Return the [X, Y] coordinate for the center point of the cell that contains the specified text.  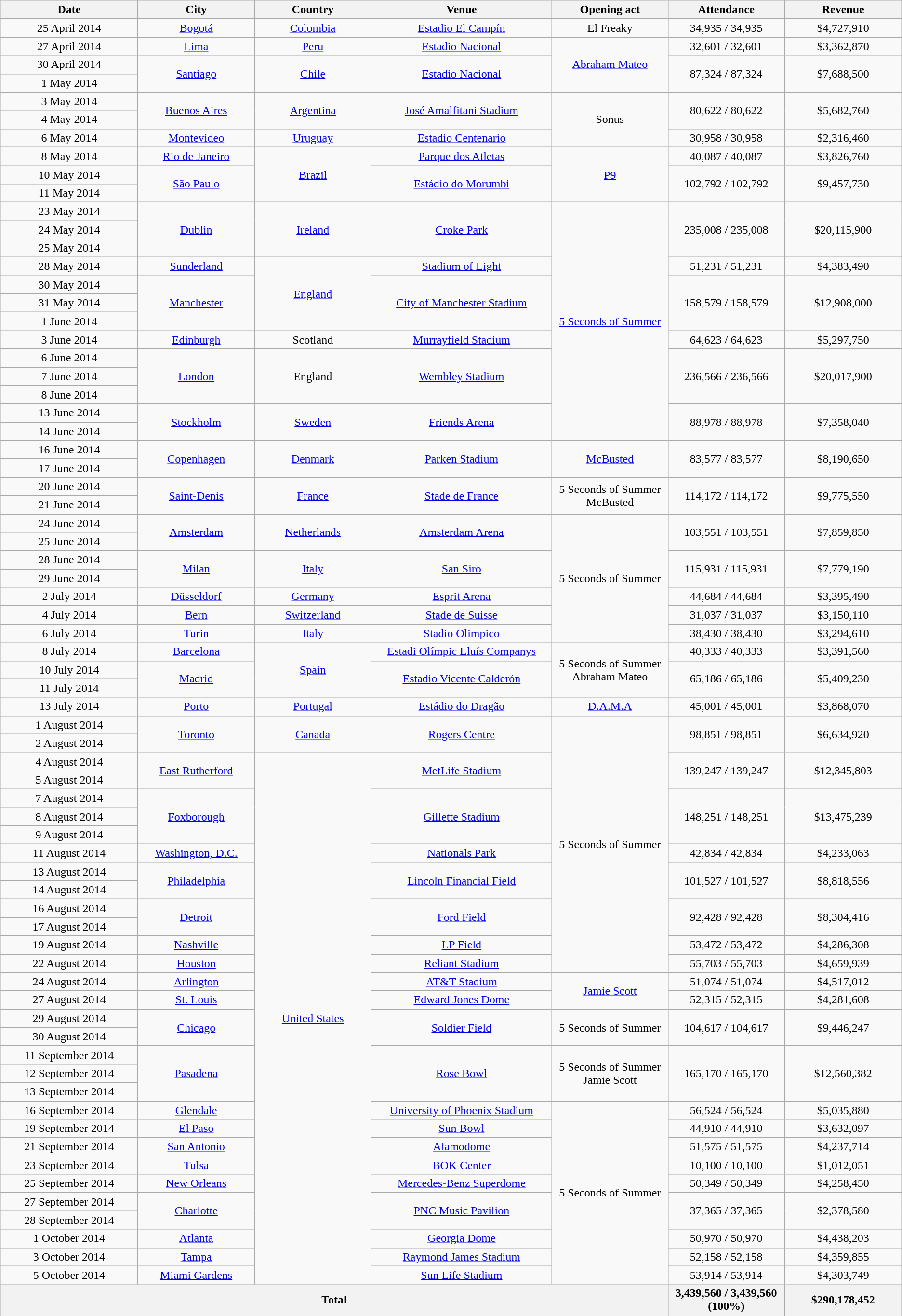
5 Seconds of SummerJamie Scott [610, 1073]
14 August 2014 [69, 890]
Edward Jones Dome [462, 1000]
148,251 / 148,251 [726, 816]
$290,178,452 [843, 1300]
Peru [313, 46]
52,158 / 52,158 [726, 1257]
$12,908,000 [843, 303]
AT&T Stadium [462, 982]
50,349 / 50,349 [726, 1183]
José Amalfitani Stadium [462, 110]
Santiago [196, 74]
Foxborough [196, 816]
51,074 / 51,074 [726, 982]
$2,316,460 [843, 138]
Argentina [313, 110]
Country [313, 10]
Ireland [313, 229]
San Siro [462, 569]
2 August 2014 [69, 743]
$4,359,855 [843, 1257]
Netherlands [313, 532]
Estádio do Dragão [462, 706]
Arlington [196, 982]
Miami Gardens [196, 1275]
$5,035,880 [843, 1110]
City [196, 10]
88,978 / 88,978 [726, 422]
158,579 / 158,579 [726, 303]
11 July 2014 [69, 688]
14 June 2014 [69, 431]
Estadio Vicente Calderón [462, 679]
$9,775,550 [843, 495]
4 May 2014 [69, 120]
Düsseldorf [196, 597]
Chile [313, 74]
$8,304,416 [843, 917]
San Antonio [196, 1147]
Attendance [726, 10]
University of Phoenix Stadium [462, 1110]
1 May 2014 [69, 83]
1 June 2014 [69, 321]
Estadi Olímpic Lluís Companys [462, 651]
$4,258,450 [843, 1183]
236,566 / 236,566 [726, 376]
Dublin [196, 229]
50,970 / 50,970 [726, 1238]
$3,391,560 [843, 651]
Amsterdam [196, 532]
9 August 2014 [69, 835]
Mercedes-Benz Superdome [462, 1183]
Porto [196, 706]
34,935 / 34,935 [726, 28]
Montevideo [196, 138]
52,315 / 52,315 [726, 1000]
5 Seconds of SummerAbraham Mateo [610, 670]
28 September 2014 [69, 1220]
Glendale [196, 1110]
42,834 / 42,834 [726, 853]
8 August 2014 [69, 817]
Bern [196, 615]
$3,826,760 [843, 156]
$9,446,247 [843, 1027]
Ford Field [462, 917]
$4,438,203 [843, 1238]
30 August 2014 [69, 1037]
Sun Bowl [462, 1129]
$4,237,714 [843, 1147]
$4,233,063 [843, 853]
Georgia Dome [462, 1238]
Sunderland [196, 266]
23 September 2014 [69, 1165]
East Rutherford [196, 771]
Switzerland [313, 615]
8 July 2014 [69, 651]
235,008 / 235,008 [726, 229]
98,851 / 98,851 [726, 734]
65,186 / 65,186 [726, 679]
$20,115,900 [843, 229]
101,527 / 101,527 [726, 881]
P9 [610, 174]
Manchester [196, 303]
4 August 2014 [69, 761]
$3,868,070 [843, 706]
115,931 / 115,931 [726, 569]
30,958 / 30,958 [726, 138]
12 September 2014 [69, 1073]
22 August 2014 [69, 963]
3 October 2014 [69, 1257]
Tulsa [196, 1165]
Sweden [313, 422]
5 August 2014 [69, 780]
Soldier Field [462, 1027]
16 June 2014 [69, 450]
$13,475,239 [843, 816]
Tampa [196, 1257]
16 September 2014 [69, 1110]
5 Seconds of SummerMcBusted [610, 495]
20 June 2014 [69, 486]
City of Manchester Stadium [462, 303]
11 May 2014 [69, 193]
$5,297,750 [843, 340]
$5,682,760 [843, 110]
Stockholm [196, 422]
40,333 / 40,333 [726, 651]
$3,632,097 [843, 1129]
11 August 2014 [69, 853]
Saint-Denis [196, 495]
Lima [196, 46]
2 July 2014 [69, 597]
87,324 / 87,324 [726, 74]
Total [334, 1300]
St. Louis [196, 1000]
19 September 2014 [69, 1129]
Canada [313, 734]
10 July 2014 [69, 670]
8 June 2014 [69, 395]
45,001 / 45,001 [726, 706]
31 May 2014 [69, 303]
25 June 2014 [69, 542]
6 May 2014 [69, 138]
$4,517,012 [843, 982]
MetLife Stadium [462, 771]
Stadio Olimpico [462, 633]
Philadelphia [196, 881]
Germany [313, 597]
28 May 2014 [69, 266]
Murrayfield Stadium [462, 340]
Gillette Stadium [462, 816]
Stadium of Light [462, 266]
30 May 2014 [69, 285]
Estadio El Campín [462, 28]
Bogotá [196, 28]
51,231 / 51,231 [726, 266]
29 August 2014 [69, 1018]
16 August 2014 [69, 908]
$2,378,580 [843, 1211]
$12,345,803 [843, 771]
Opening act [610, 10]
8 May 2014 [69, 156]
29 June 2014 [69, 578]
13 August 2014 [69, 872]
53,472 / 53,472 [726, 945]
$1,012,051 [843, 1165]
37,365 / 37,365 [726, 1211]
Brazil [313, 174]
Croke Park [462, 229]
Parque dos Atletas [462, 156]
Spain [313, 670]
Nationals Park [462, 853]
Wembley Stadium [462, 376]
4 July 2014 [69, 615]
$3,362,870 [843, 46]
21 September 2014 [69, 1147]
Rose Bowl [462, 1073]
$6,634,920 [843, 734]
$7,358,040 [843, 422]
LP Field [462, 945]
Washington, D.C. [196, 853]
31,037 / 31,037 [726, 615]
Nashville [196, 945]
Sonus [610, 120]
28 June 2014 [69, 560]
São Paulo [196, 184]
25 September 2014 [69, 1183]
Edinburgh [196, 340]
23 May 2014 [69, 211]
6 July 2014 [69, 633]
Abraham Mateo [610, 65]
El Paso [196, 1129]
13 September 2014 [69, 1091]
17 June 2014 [69, 468]
D.A.M.A [610, 706]
Chicago [196, 1027]
3 June 2014 [69, 340]
Stade de Suisse [462, 615]
139,247 / 139,247 [726, 771]
Raymond James Stadium [462, 1257]
London [196, 376]
102,792 / 102,792 [726, 184]
Detroit [196, 917]
27 April 2014 [69, 46]
6 June 2014 [69, 358]
104,617 / 104,617 [726, 1027]
32,601 / 32,601 [726, 46]
Barcelona [196, 651]
$3,395,490 [843, 597]
5 October 2014 [69, 1275]
Denmark [313, 459]
Revenue [843, 10]
7 August 2014 [69, 798]
80,622 / 80,622 [726, 110]
McBusted [610, 459]
$20,017,900 [843, 376]
Reliant Stadium [462, 963]
Rogers Centre [462, 734]
83,577 / 83,577 [726, 459]
10,100 / 10,100 [726, 1165]
Date [69, 10]
44,684 / 44,684 [726, 597]
$4,659,939 [843, 963]
19 August 2014 [69, 945]
Stade de France [462, 495]
Parken Stadium [462, 459]
53,914 / 53,914 [726, 1275]
103,551 / 103,551 [726, 532]
40,087 / 40,087 [726, 156]
Atlanta [196, 1238]
New Orleans [196, 1183]
Venue [462, 10]
25 May 2014 [69, 248]
25 April 2014 [69, 28]
Houston [196, 963]
Portugal [313, 706]
Sun Life Stadium [462, 1275]
$4,727,910 [843, 28]
3 May 2014 [69, 101]
1 August 2014 [69, 725]
64,623 / 64,623 [726, 340]
51,575 / 51,575 [726, 1147]
44,910 / 44,910 [726, 1129]
$7,859,850 [843, 532]
Jamie Scott [610, 991]
$4,286,308 [843, 945]
$4,303,749 [843, 1275]
165,170 / 165,170 [726, 1073]
Colombia [313, 28]
$9,457,730 [843, 184]
$8,818,556 [843, 881]
27 September 2014 [69, 1202]
Toronto [196, 734]
17 August 2014 [69, 927]
$12,560,382 [843, 1073]
Lincoln Financial Field [462, 881]
$7,688,500 [843, 74]
Turin [196, 633]
El Freaky [610, 28]
$3,150,110 [843, 615]
Charlotte [196, 1211]
Alamodome [462, 1147]
38,430 / 38,430 [726, 633]
France [313, 495]
PNC Music Pavilion [462, 1211]
30 April 2014 [69, 65]
$8,190,650 [843, 459]
13 June 2014 [69, 413]
Pasadena [196, 1073]
11 September 2014 [69, 1055]
55,703 / 55,703 [726, 963]
$4,281,608 [843, 1000]
24 August 2014 [69, 982]
Amsterdam Arena [462, 532]
Uruguay [313, 138]
24 June 2014 [69, 523]
Estadio Centenario [462, 138]
21 June 2014 [69, 505]
$7,779,190 [843, 569]
3,439,560 / 3,439,560 (100%) [726, 1300]
Buenos Aires [196, 110]
Friends Arena [462, 422]
Estádio do Morumbi [462, 184]
10 May 2014 [69, 174]
Milan [196, 569]
27 August 2014 [69, 1000]
Madrid [196, 679]
92,428 / 92,428 [726, 917]
Scotland [313, 340]
24 May 2014 [69, 230]
$5,409,230 [843, 679]
Copenhagen [196, 459]
7 June 2014 [69, 376]
$4,383,490 [843, 266]
114,172 / 114,172 [726, 495]
BOK Center [462, 1165]
56,524 / 56,524 [726, 1110]
$3,294,610 [843, 633]
Esprit Arena [462, 597]
Rio de Janeiro [196, 156]
1 October 2014 [69, 1238]
United States [313, 1018]
13 July 2014 [69, 706]
